Locate the cell with the specified text and output its (X, Y) center coordinate. 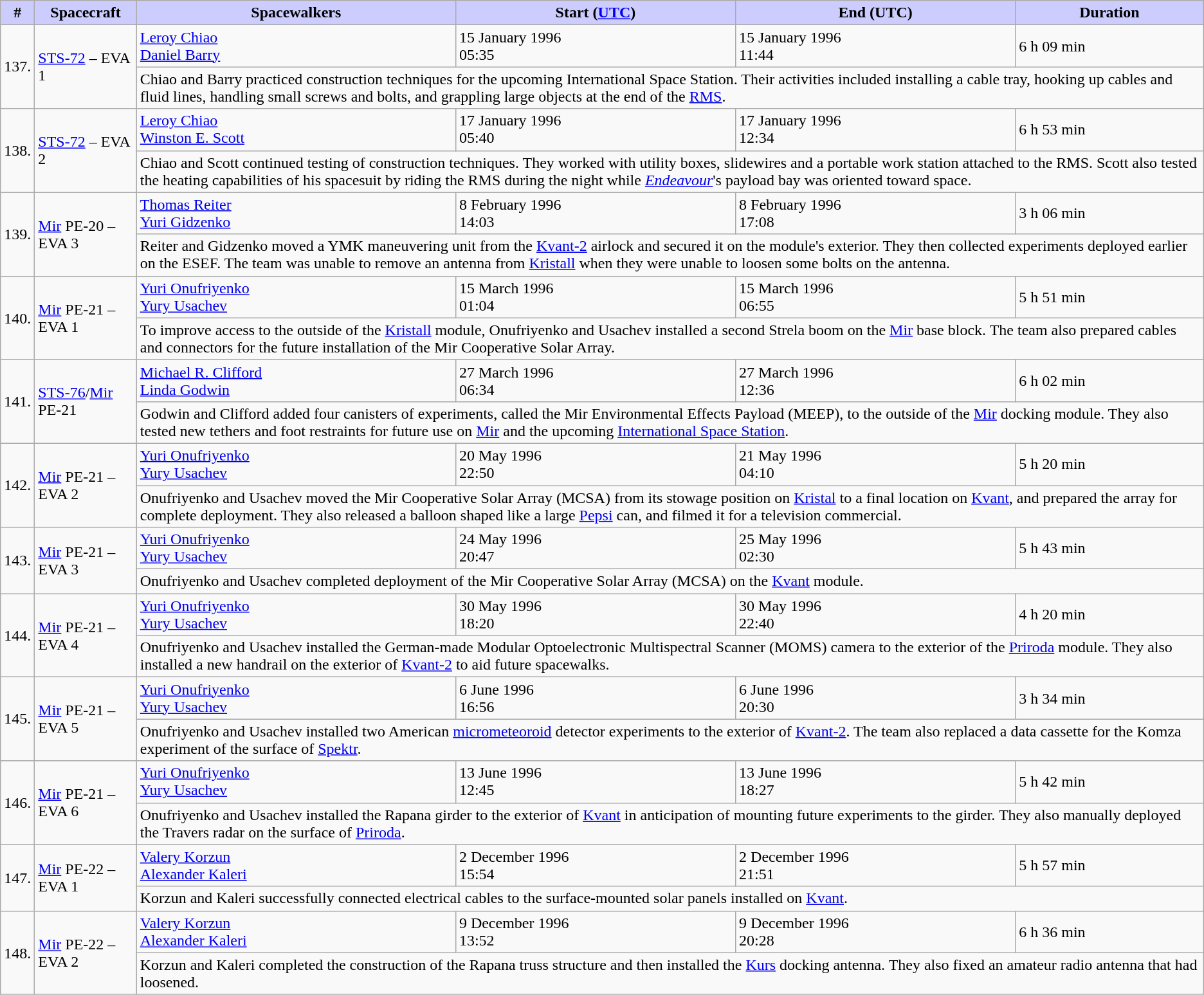
30 May 199618:20 (596, 615)
30 May 199622:40 (876, 615)
5 h 57 min (1110, 866)
9 December 199620:28 (876, 931)
Leroy Chiao Daniel Barry (296, 46)
141. (18, 401)
15 January 199611:44 (876, 46)
8 February 199614:03 (596, 214)
6 h 36 min (1110, 931)
143. (18, 561)
Mir PE-22 – EVA 1 (86, 877)
Mir PE-21 – EVA 6 (86, 803)
3 h 06 min (1110, 214)
25 May 199602:30 (876, 548)
138. (18, 151)
13 June 199618:27 (876, 782)
27 March 199612:36 (876, 381)
5 h 43 min (1110, 548)
Duration (1110, 13)
Korzun and Kaleri successfully connected electrical cables to the surface-mounted solar panels installed on Kvant. (670, 899)
Spacewalkers (296, 13)
139. (18, 234)
20 May 199622:50 (596, 464)
140. (18, 318)
6 h 09 min (1110, 46)
21 May 199604:10 (876, 464)
24 May 199620:47 (596, 548)
5 h 20 min (1110, 464)
4 h 20 min (1110, 615)
17 January 199605:40 (596, 130)
Michael R. Clifford Linda Godwin (296, 381)
Mir PE-21 – EVA 1 (86, 318)
End (UTC) (876, 13)
2 December 199621:51 (876, 866)
Onufriyenko and Usachev completed deployment of the Mir Cooperative Solar Array (MCSA) on the Kvant module. (670, 581)
142. (18, 485)
148. (18, 953)
9 December 199613:52 (596, 931)
15 March 199601:04 (596, 297)
Leroy Chiao Winston E. Scott (296, 130)
Spacecraft (86, 13)
145. (18, 719)
5 h 51 min (1110, 297)
6 June 199616:56 (596, 698)
Mir PE-20 – EVA 3 (86, 234)
17 January 199612:34 (876, 130)
STS-72 – EVA 1 (86, 67)
STS-72 – EVA 2 (86, 151)
147. (18, 877)
6 June 199620:30 (876, 698)
# (18, 13)
6 h 53 min (1110, 130)
Mir PE-21 – EVA 5 (86, 719)
144. (18, 635)
Thomas Reiter Yuri Gidzenko (296, 214)
Start (UTC) (596, 13)
146. (18, 803)
2 December 199615:54 (596, 866)
27 March 199606:34 (596, 381)
15 January 199605:35 (596, 46)
Mir PE-21 – EVA 2 (86, 485)
8 February 199617:08 (876, 214)
3 h 34 min (1110, 698)
5 h 42 min (1110, 782)
15 March 199606:55 (876, 297)
Mir PE-22 – EVA 2 (86, 953)
Mir PE-21 – EVA 4 (86, 635)
Mir PE-21 – EVA 3 (86, 561)
137. (18, 67)
STS-76/Mir PE-21 (86, 401)
6 h 02 min (1110, 381)
13 June 199612:45 (596, 782)
